Scan for the cell matching the given text and deliver its (x, y) coordinate at center. 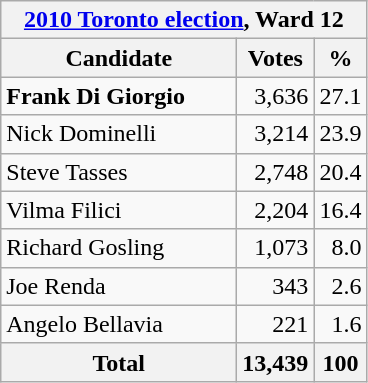
Steve Tasses (119, 172)
Frank Di Giorgio (119, 96)
Vilma Filici (119, 210)
Votes (276, 58)
Angelo Bellavia (119, 324)
2,204 (276, 210)
Nick Dominelli (119, 134)
16.4 (340, 210)
13,439 (276, 362)
3,636 (276, 96)
343 (276, 286)
1.6 (340, 324)
3,214 (276, 134)
Total (119, 362)
23.9 (340, 134)
2,748 (276, 172)
Richard Gosling (119, 248)
1,073 (276, 248)
27.1 (340, 96)
100 (340, 362)
Joe Renda (119, 286)
20.4 (340, 172)
2.6 (340, 286)
Candidate (119, 58)
8.0 (340, 248)
% (340, 58)
2010 Toronto election, Ward 12 (184, 20)
221 (276, 324)
